Identify which cell holds the provided text, then report its (x, y) central coordinate. 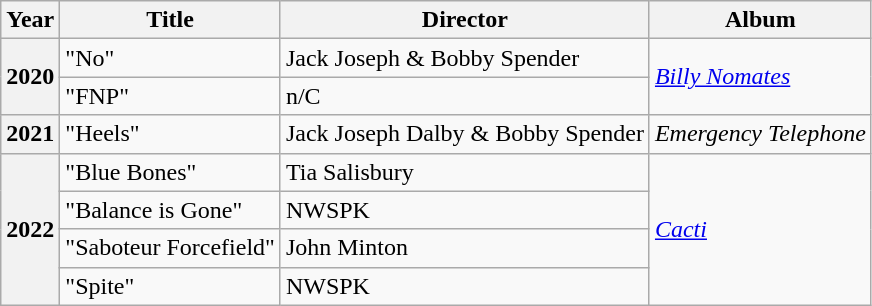
Title (170, 20)
"Heels" (170, 134)
Jack Joseph & Bobby Spender (464, 58)
"FNP" (170, 96)
John Minton (464, 248)
Billy Nomates (760, 77)
Year (30, 20)
2022 (30, 229)
"Balance is Gone" (170, 210)
Director (464, 20)
Album (760, 20)
"Saboteur Forcefield" (170, 248)
"Blue Bones" (170, 172)
"No" (170, 58)
Emergency Telephone (760, 134)
"Spite" (170, 286)
Jack Joseph Dalby & Bobby Spender (464, 134)
Cacti (760, 229)
2021 (30, 134)
2020 (30, 77)
Tia Salisbury (464, 172)
n/C (464, 96)
